Determine the [x, y] coordinate at the center of the cell enclosing the given text.  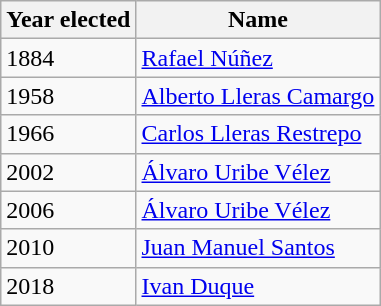
2006 [68, 210]
Carlos Lleras Restrepo [258, 134]
1884 [68, 58]
Rafael Núñez [258, 58]
Juan Manuel Santos [258, 248]
Alberto Lleras Camargo [258, 96]
2010 [68, 248]
1966 [68, 134]
1958 [68, 96]
2018 [68, 286]
Year elected [68, 20]
Name [258, 20]
Ivan Duque [258, 286]
2002 [68, 172]
